Return [x, y] of the center of cell containing provided text 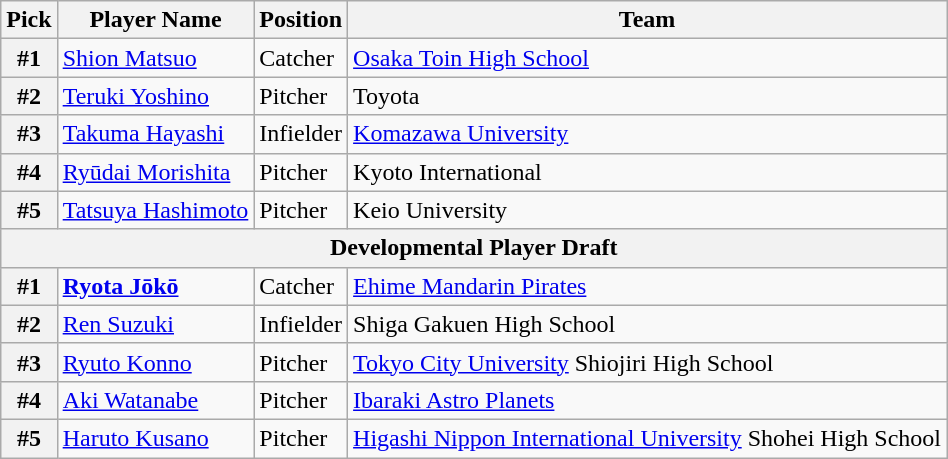
Toyota [648, 96]
Ryūdai Morishita [156, 172]
Kyoto International [648, 172]
Developmental Player Draft [474, 248]
Aki Watanabe [156, 400]
Ryota Jōkō [156, 286]
Keio University [648, 210]
Ryuto Konno [156, 362]
Player Name [156, 20]
Team [648, 20]
Takuma Hayashi [156, 134]
Osaka Toin High School [648, 58]
Shiga Gakuen High School [648, 324]
Tatsuya Hashimoto [156, 210]
Position [301, 20]
Higashi Nippon International University Shohei High School [648, 438]
Shion Matsuo [156, 58]
Pick [29, 20]
Haruto Kusano [156, 438]
Ren Suzuki [156, 324]
Ehime Mandarin Pirates [648, 286]
Ibaraki Astro Planets [648, 400]
Tokyo City University Shiojiri High School [648, 362]
Teruki Yoshino [156, 96]
Komazawa University [648, 134]
